Capture the cell that displays the provided text and extract its [X, Y] central coordinate. 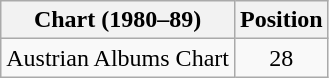
28 [281, 58]
Position [281, 20]
Chart (1980–89) [118, 20]
Austrian Albums Chart [118, 58]
